Find where the given text appears and provide that cell's center as [X, Y] coordinate. 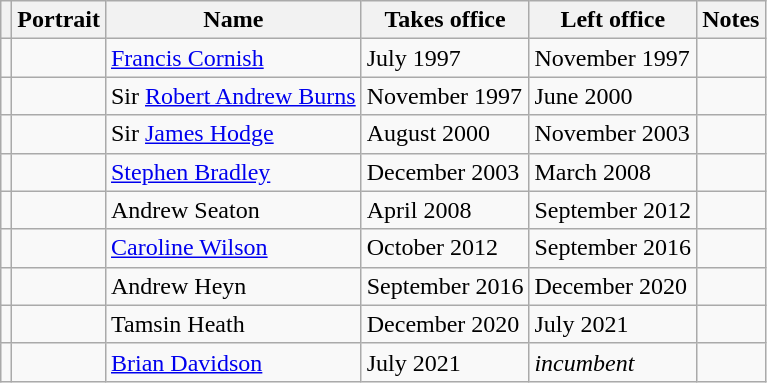
April 2008 [445, 210]
Andrew Heyn [233, 286]
August 2000 [445, 134]
Left office [613, 20]
December 2003 [445, 172]
Brian Davidson [233, 362]
incumbent [613, 362]
November 2003 [613, 134]
October 2012 [445, 248]
Stephen Bradley [233, 172]
July 1997 [445, 58]
Sir James Hodge [233, 134]
Notes [731, 20]
Takes office [445, 20]
Francis Cornish [233, 58]
September 2012 [613, 210]
Andrew Seaton [233, 210]
June 2000 [613, 96]
Name [233, 20]
Caroline Wilson [233, 248]
March 2008 [613, 172]
Tamsin Heath [233, 324]
Portrait [59, 20]
Sir Robert Andrew Burns [233, 96]
